Detect which cell encompasses the target text, then output its [x, y] center coordinate. 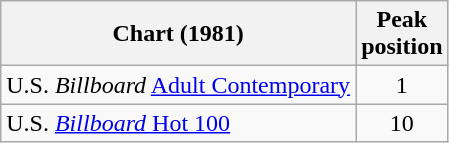
U.S. Billboard Hot 100 [178, 123]
Peakposition [402, 34]
1 [402, 85]
10 [402, 123]
U.S. Billboard Adult Contemporary [178, 85]
Chart (1981) [178, 34]
